For the text-containing cell, return its midpoint in (X, Y) coordinate format. 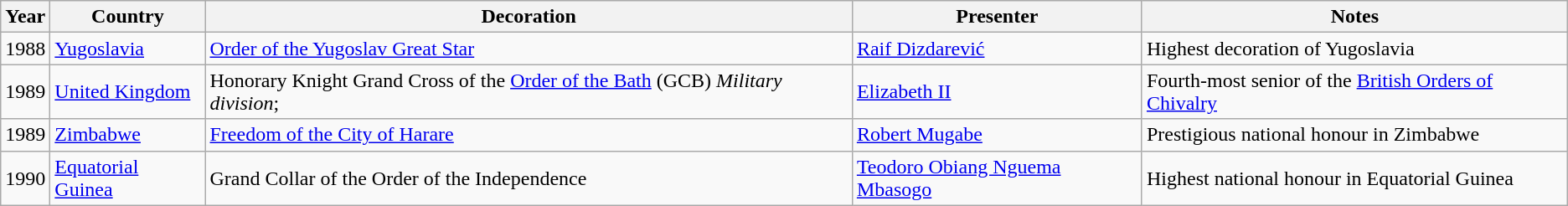
Order of the Yugoslav Great Star (529, 49)
Presenter (997, 17)
1990 (25, 178)
1988 (25, 49)
Freedom of the City of Harare (529, 135)
Highest decoration of Yugoslavia (1354, 49)
Highest national honour in Equatorial Guinea (1354, 178)
Raif Dizdarević (997, 49)
Notes (1354, 17)
Honorary Knight Grand Cross of the Order of the Bath (GCB) Military division; (529, 92)
Grand Collar of the Order of the Independence (529, 178)
Elizabeth II (997, 92)
Prestigious national honour in Zimbabwe (1354, 135)
Fourth-most senior of the British Orders of Chivalry (1354, 92)
Robert Mugabe (997, 135)
United Kingdom (127, 92)
Yugoslavia (127, 49)
Teodoro Obiang Nguema Mbasogo (997, 178)
Year (25, 17)
Decoration (529, 17)
Country (127, 17)
Zimbabwe (127, 135)
Equatorial Guinea (127, 178)
